Find where the given text appears and provide that cell's center as [x, y] coordinate. 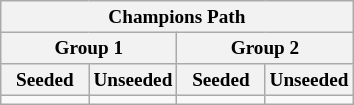
Champions Path [177, 17]
Group 2 [265, 48]
Group 1 [89, 48]
